Identify which cell holds the provided text, then report its (X, Y) central coordinate. 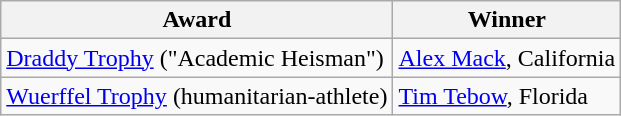
Tim Tebow, Florida (507, 96)
Alex Mack, California (507, 58)
Winner (507, 20)
Wuerffel Trophy (humanitarian-athlete) (197, 96)
Award (197, 20)
Draddy Trophy ("Academic Heisman") (197, 58)
